Pinpoint the cell where the given text exists, returning its (x, y) midpoint coordinate. 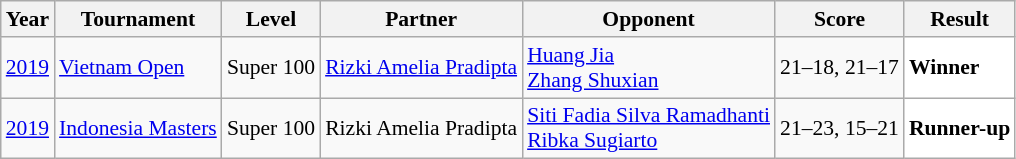
Runner-up (960, 128)
Result (960, 19)
21–18, 21–17 (840, 68)
Winner (960, 68)
Vietnam Open (138, 68)
Year (28, 19)
Partner (421, 19)
Score (840, 19)
Level (271, 19)
Tournament (138, 19)
21–23, 15–21 (840, 128)
Huang Jia Zhang Shuxian (648, 68)
Siti Fadia Silva Ramadhanti Ribka Sugiarto (648, 128)
Indonesia Masters (138, 128)
Opponent (648, 19)
